For the text-containing cell, return its midpoint in (x, y) coordinate format. 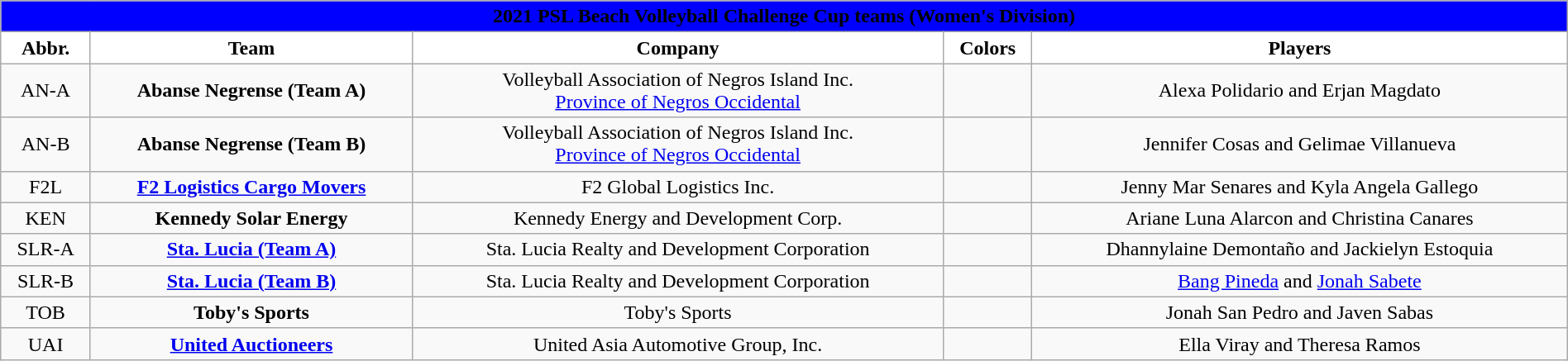
KEN (46, 218)
TOB (46, 312)
Company (678, 48)
AN-A (46, 91)
2021 PSL Beach Volleyball Challenge Cup teams (Women's Division) (784, 17)
Bang Pineda and Jonah Sabete (1300, 281)
Ella Viray and Theresa Ramos (1300, 344)
F2 Global Logistics Inc. (678, 187)
SLR-A (46, 249)
SLR-B (46, 281)
Kennedy Energy and Development Corp. (678, 218)
UAI (46, 344)
F2L (46, 187)
Dhannylaine Demontaño and Jackielyn Estoquia (1300, 249)
Players (1300, 48)
Jennifer Cosas and Gelimae Villanueva (1300, 144)
Abbr. (46, 48)
AN-B (46, 144)
Alexa Polidario and Erjan Magdato (1300, 91)
Jenny Mar Senares and Kyla Angela Gallego (1300, 187)
Jonah San Pedro and Javen Sabas (1300, 312)
Team (251, 48)
Abanse Negrense (Team B) (251, 144)
Sta. Lucia (Team A) (251, 249)
Ariane Luna Alarcon and Christina Canares (1300, 218)
F2 Logistics Cargo Movers (251, 187)
Colors (987, 48)
Sta. Lucia (Team B) (251, 281)
United Asia Automotive Group, Inc. (678, 344)
United Auctioneers (251, 344)
Abanse Negrense (Team A) (251, 91)
Kennedy Solar Energy (251, 218)
